For the text-containing cell, return its midpoint in [X, Y] coordinate format. 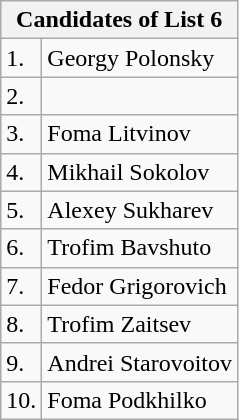
Foma Litvinov [140, 134]
Mikhail Sokolov [140, 172]
Foma Podkhilko [140, 400]
9. [22, 362]
Fedor Grigorovich [140, 286]
3. [22, 134]
7. [22, 286]
5. [22, 210]
6. [22, 248]
1. [22, 58]
4. [22, 172]
2. [22, 96]
Andrei Starovoitov [140, 362]
8. [22, 324]
10. [22, 400]
Georgy Polonsky [140, 58]
Alexey Sukharev [140, 210]
Trofim Zaitsev [140, 324]
Trofim Bavshuto [140, 248]
Candidates of List 6 [120, 20]
